Find where the given text appears and provide that cell's center as [X, Y] coordinate. 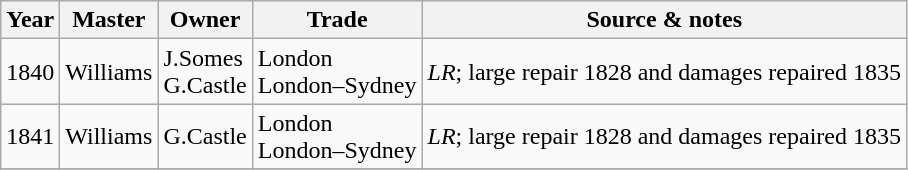
Master [109, 20]
1841 [30, 136]
G.Castle [205, 136]
Trade [337, 20]
Source & notes [664, 20]
Owner [205, 20]
Year [30, 20]
J.SomesG.Castle [205, 72]
1840 [30, 72]
